Determine the (x, y) coordinate at the center of the cell enclosing the given text.  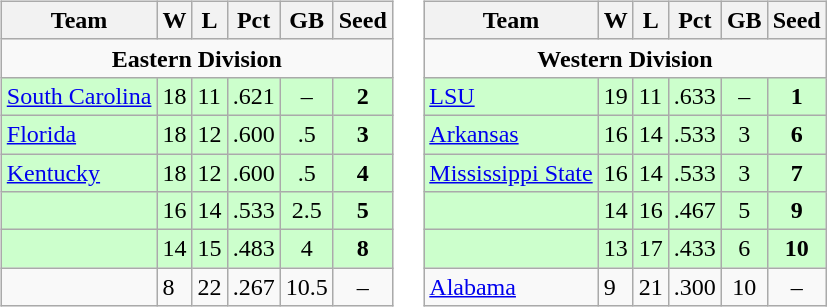
13 (616, 249)
.300 (694, 287)
10.5 (306, 287)
21 (650, 287)
1 (796, 96)
Western Division (625, 58)
.483 (254, 249)
Kentucky (79, 173)
Mississippi State (511, 173)
LSU (511, 96)
17 (650, 249)
.467 (694, 211)
Eastern Division (196, 58)
.433 (694, 249)
.633 (694, 96)
.267 (254, 287)
Alabama (511, 287)
South Carolina (79, 96)
Florida (79, 134)
15 (210, 249)
7 (796, 173)
2.5 (306, 211)
.621 (254, 96)
2 (362, 96)
Arkansas (511, 134)
19 (616, 96)
22 (210, 287)
